Output the (x, y) coordinate of the center of the cell containing the given text.  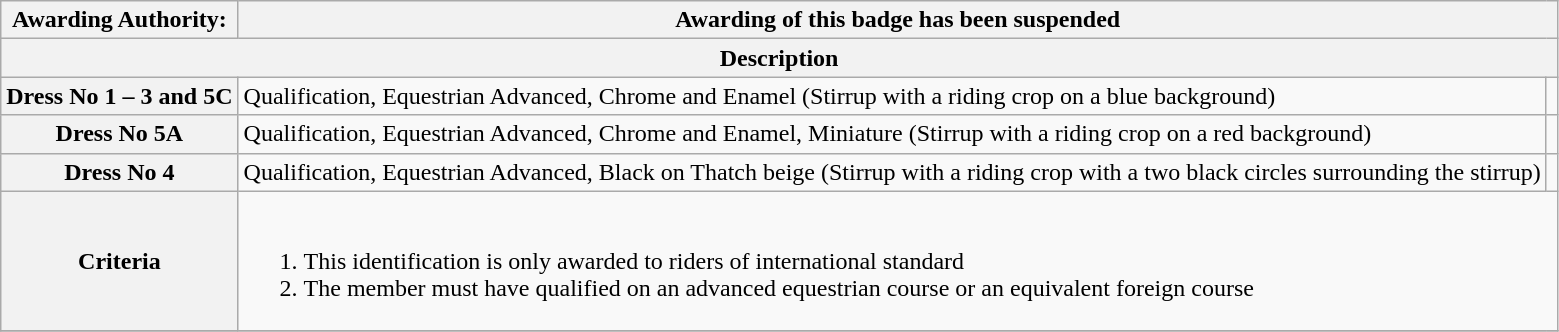
Qualification, Equestrian Advanced, Chrome and Enamel, Miniature (Stirrup with a riding crop on a red background) (892, 134)
Qualification, Equestrian Advanced, Chrome and Enamel (Stirrup with a riding crop on a blue background) (892, 96)
Qualification, Equestrian Advanced, Black on Thatch beige (Stirrup with a riding crop with a two black circles surrounding the stirrup) (892, 172)
Awarding Authority: (120, 20)
Description (780, 58)
Awarding of this badge has been suspended (898, 20)
Dress No 1 – 3 and 5C (120, 96)
Criteria (120, 261)
Dress No 4 (120, 172)
Dress No 5A (120, 134)
